Pinpoint the cell where the given text exists, returning its (x, y) midpoint coordinate. 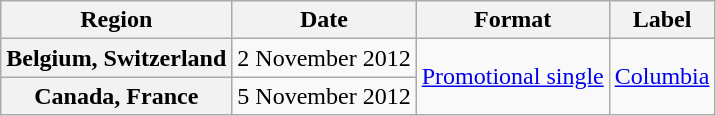
Label (662, 20)
Promotional single (512, 77)
2 November 2012 (324, 58)
Belgium, Switzerland (116, 58)
Format (512, 20)
5 November 2012 (324, 96)
Columbia (662, 77)
Date (324, 20)
Region (116, 20)
Canada, France (116, 96)
